From the cell containing the given text, extract its center point as (X, Y) coordinate. 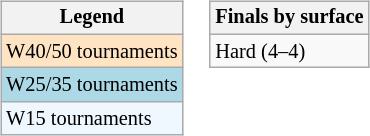
W25/35 tournaments (92, 85)
W15 tournaments (92, 119)
Finals by surface (289, 18)
W40/50 tournaments (92, 51)
Hard (4–4) (289, 51)
Legend (92, 18)
